For the text-containing cell, return its midpoint in [X, Y] coordinate format. 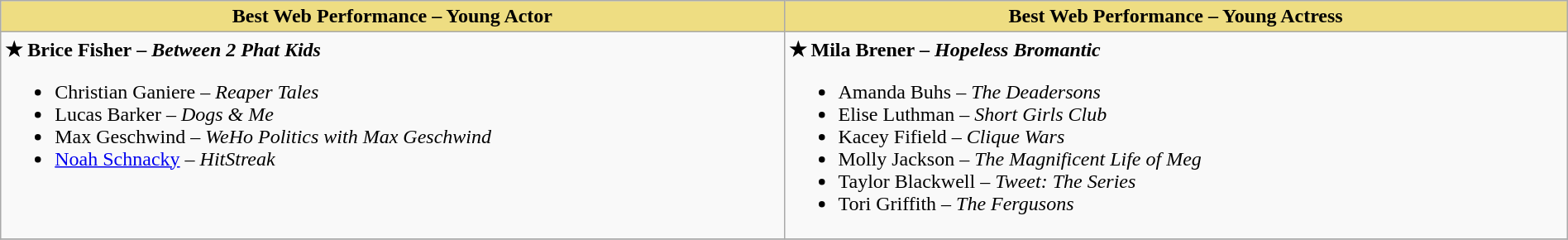
Best Web Performance – Young Actor [392, 17]
Best Web Performance – Young Actress [1176, 17]
